From the cell containing the given text, extract its center point as (x, y) coordinate. 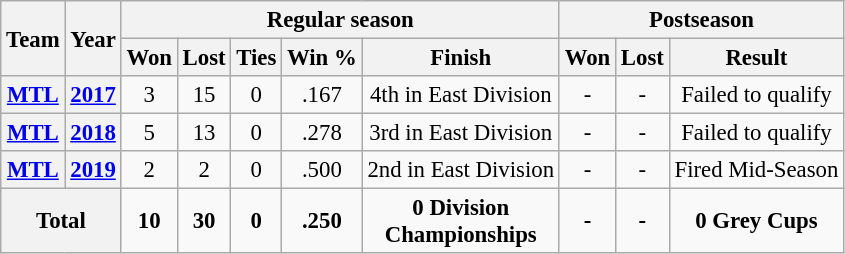
Win % (322, 58)
10 (149, 222)
13 (204, 133)
0 Grey Cups (756, 222)
Team (33, 38)
Ties (256, 58)
3 (149, 95)
2018 (93, 133)
.500 (322, 170)
4th in East Division (460, 95)
.250 (322, 222)
.167 (322, 95)
Regular season (340, 20)
Postseason (701, 20)
Fired Mid-Season (756, 170)
2nd in East Division (460, 170)
3rd in East Division (460, 133)
Total (61, 222)
2019 (93, 170)
Result (756, 58)
15 (204, 95)
2017 (93, 95)
Year (93, 38)
5 (149, 133)
Finish (460, 58)
0 DivisionChampionships (460, 222)
.278 (322, 133)
30 (204, 222)
